Pinpoint the cell where the given text exists, returning its (X, Y) midpoint coordinate. 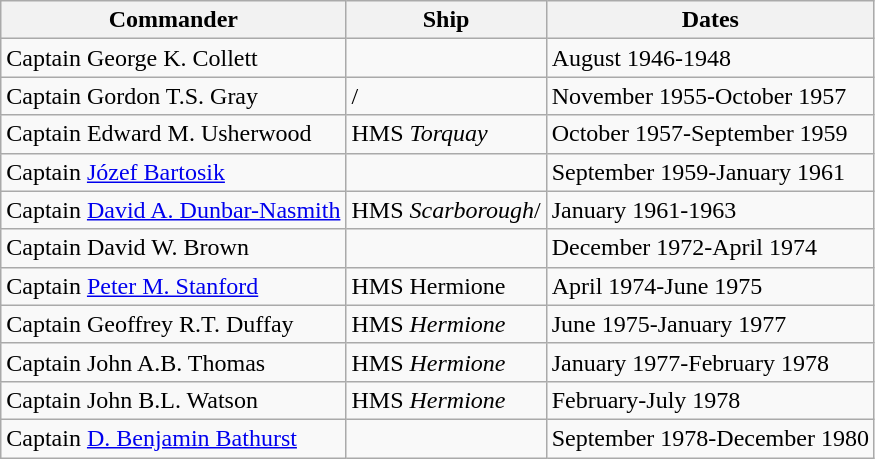
April 1974-June 1975 (710, 286)
September 1959-January 1961 (710, 172)
Captain Gordon T.S. Gray (174, 96)
August 1946-1948 (710, 58)
Dates (710, 20)
Captain David A. Dunbar-Nasmith (174, 210)
Ship (446, 20)
Captain George K. Collett (174, 58)
Captain Edward M. Usherwood (174, 134)
HMS Torquay (446, 134)
Captain Geoffrey R.T. Duffay (174, 324)
HMS Scarborough/ (446, 210)
Captain Peter M. Stanford (174, 286)
Captain John B.L. Watson (174, 400)
January 1961-1963 (710, 210)
November 1955-October 1957 (710, 96)
October 1957-September 1959 (710, 134)
January 1977-February 1978 (710, 362)
Captain John A.B. Thomas (174, 362)
September 1978-December 1980 (710, 438)
/ (446, 96)
Commander (174, 20)
Captain D. Benjamin Bathurst (174, 438)
June 1975-January 1977 (710, 324)
December 1972-April 1974 (710, 248)
Captain David W. Brown (174, 248)
Captain Józef Bartosik (174, 172)
February-July 1978 (710, 400)
